From the cell containing the given text, extract its center point as (x, y) coordinate. 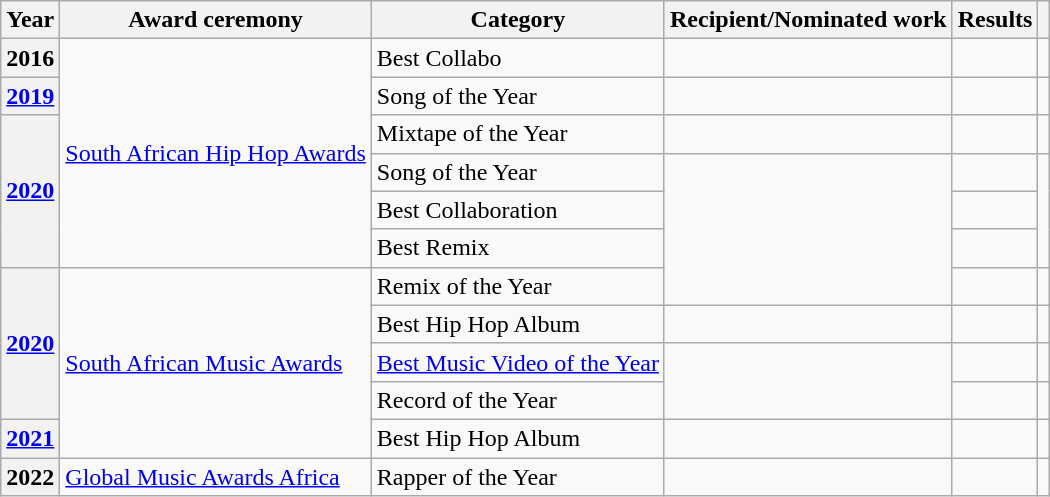
2019 (30, 96)
Remix of the Year (518, 286)
Best Collaboration (518, 210)
Mixtape of the Year (518, 134)
Award ceremony (216, 20)
Year (30, 20)
Best Music Video of the Year (518, 362)
Rapper of the Year (518, 477)
Global Music Awards Africa (216, 477)
Best Collabo (518, 58)
South African Music Awards (216, 362)
Record of the Year (518, 400)
2016 (30, 58)
Results (995, 20)
Category (518, 20)
2021 (30, 438)
Best Remix (518, 248)
South African Hip Hop Awards (216, 153)
2022 (30, 477)
Recipient/Nominated work (808, 20)
